Identify which cell holds the provided text, then report its [x, y] central coordinate. 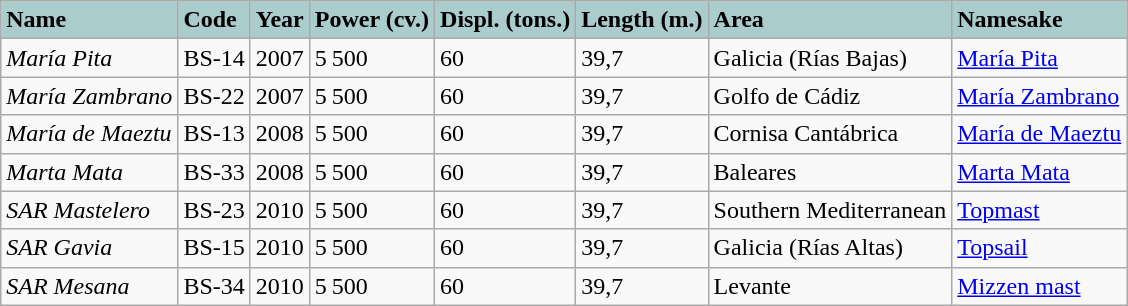
Galicia (Rías Bajas) [830, 58]
Topsail [1040, 248]
Baleares [830, 172]
Namesake [1040, 20]
BS-33 [214, 172]
Topmast [1040, 210]
Code [214, 20]
SAR Gavia [90, 248]
Mizzen mast [1040, 286]
Cornisa Cantábrica [830, 134]
Name [90, 20]
Golfo de Cádiz [830, 96]
Year [280, 20]
Area [830, 20]
Southern Mediterranean [830, 210]
Levante [830, 286]
Displ. (tons.) [506, 20]
BS-23 [214, 210]
Galicia (Rías Altas) [830, 248]
BS-14 [214, 58]
Length (m.) [642, 20]
SAR Mesana [90, 286]
BS-15 [214, 248]
SAR Mastelero [90, 210]
BS-22 [214, 96]
BS-34 [214, 286]
BS-13 [214, 134]
Power (cv.) [372, 20]
